For the text-containing cell, return its midpoint in [X, Y] coordinate format. 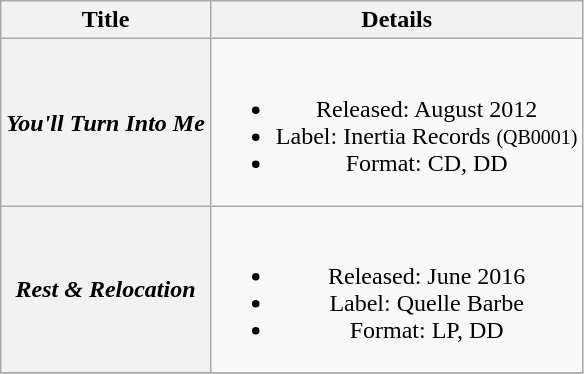
Details [396, 20]
Released: August 2012Label: Inertia Records (QB0001)Format: CD, DD [396, 122]
Rest & Relocation [106, 290]
You'll Turn Into Me [106, 122]
Title [106, 20]
Released: June 2016Label: Quelle BarbeFormat: LP, DD [396, 290]
